Return the (X, Y) coordinate for the center point of the cell that contains the specified text.  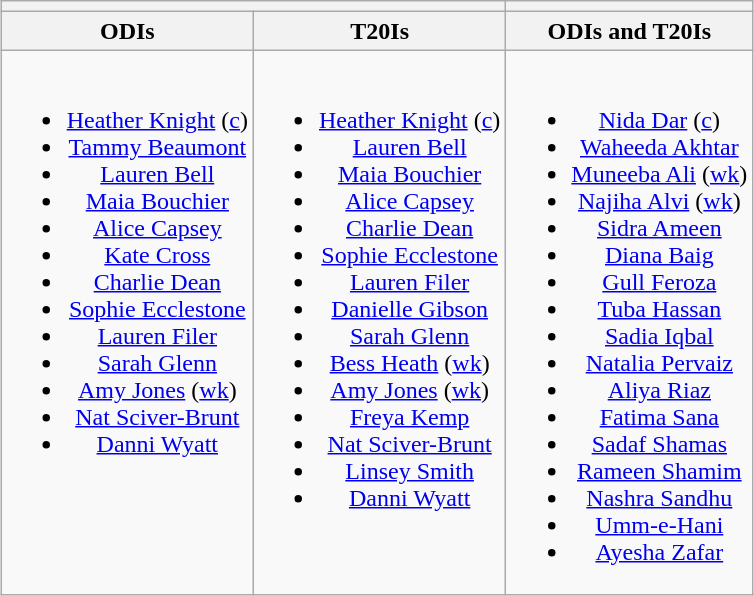
T20Is (379, 31)
ODIs and T20Is (630, 31)
ODIs (127, 31)
